Determine the [x, y] coordinate at the center of the cell enclosing the given text.  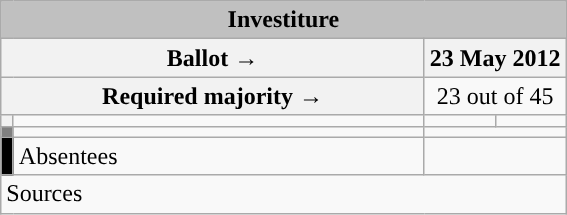
23 out of 45 [495, 96]
Ballot → [213, 58]
23 May 2012 [495, 58]
Sources [284, 194]
Investiture [284, 20]
Required majority → [213, 96]
Absentees [218, 156]
